Pinpoint the cell where the given text exists, returning its (x, y) midpoint coordinate. 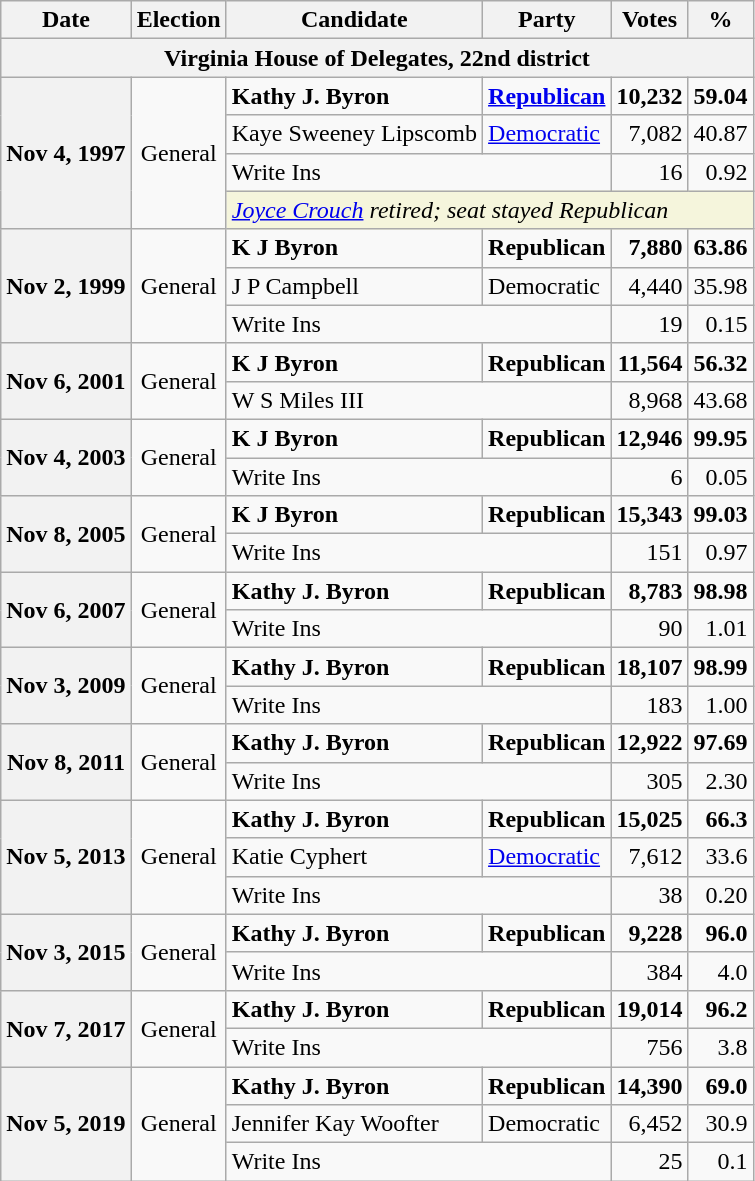
Nov 2, 1999 (66, 286)
8,968 (650, 400)
756 (650, 1047)
35.98 (720, 286)
Nov 4, 2003 (66, 457)
Nov 6, 2001 (66, 381)
Nov 5, 2013 (66, 857)
56.32 (720, 362)
7,880 (650, 248)
12,922 (650, 743)
15,025 (650, 819)
Nov 7, 2017 (66, 1028)
16 (650, 172)
63.86 (720, 248)
7,082 (650, 134)
4.0 (720, 971)
1.01 (720, 629)
% (720, 20)
99.03 (720, 515)
305 (650, 781)
99.95 (720, 438)
9,228 (650, 933)
96.0 (720, 933)
Party (547, 20)
14,390 (650, 1085)
W S Miles III (418, 400)
59.04 (720, 96)
4,440 (650, 286)
Nov 8, 2011 (66, 762)
183 (650, 705)
384 (650, 971)
12,946 (650, 438)
Date (66, 20)
J P Campbell (354, 286)
19 (650, 324)
0.05 (720, 477)
90 (650, 629)
Votes (650, 20)
Nov 3, 2015 (66, 952)
Jennifer Kay Woofter (354, 1124)
0.92 (720, 172)
10,232 (650, 96)
Katie Cyphert (354, 857)
15,343 (650, 515)
7,612 (650, 857)
18,107 (650, 667)
96.2 (720, 1009)
Nov 5, 2019 (66, 1123)
0.15 (720, 324)
1.00 (720, 705)
97.69 (720, 743)
2.30 (720, 781)
Virginia House of Delegates, 22nd district (377, 58)
Joyce Crouch retired; seat stayed Republican (490, 210)
Nov 8, 2005 (66, 534)
19,014 (650, 1009)
Nov 3, 2009 (66, 686)
8,783 (650, 591)
98.98 (720, 591)
30.9 (720, 1124)
40.87 (720, 134)
38 (650, 895)
0.97 (720, 553)
Nov 4, 1997 (66, 153)
69.0 (720, 1085)
66.3 (720, 819)
Election (178, 20)
151 (650, 553)
Candidate (354, 20)
Nov 6, 2007 (66, 610)
43.68 (720, 400)
3.8 (720, 1047)
98.99 (720, 667)
0.1 (720, 1162)
33.6 (720, 857)
25 (650, 1162)
Kaye Sweeney Lipscomb (354, 134)
0.20 (720, 895)
11,564 (650, 362)
6 (650, 477)
6,452 (650, 1124)
